Search for the cell housing the specified text and yield its (X, Y) center coordinate. 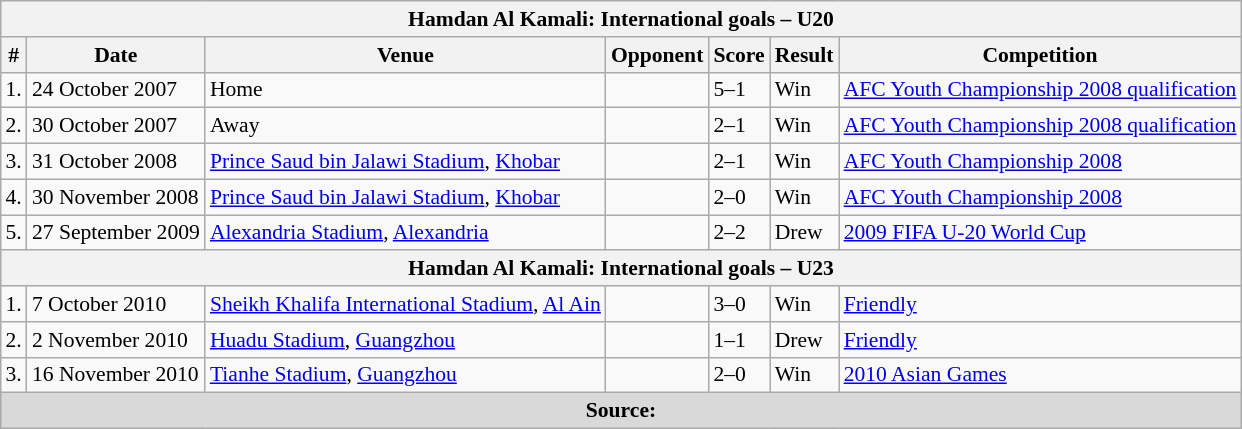
1–1 (738, 339)
Venue (406, 54)
# (14, 54)
30 November 2008 (116, 197)
5. (14, 232)
Alexandria Stadium, Alexandria (406, 232)
2010 Asian Games (1040, 375)
24 October 2007 (116, 90)
27 September 2009 (116, 232)
Opponent (658, 54)
30 October 2007 (116, 126)
2009 FIFA U-20 World Cup (1040, 232)
5–1 (738, 90)
Score (738, 54)
Source: (622, 411)
3–0 (738, 304)
2 November 2010 (116, 339)
2–2 (738, 232)
Huadu Stadium, Guangzhou (406, 339)
Tianhe Stadium, Guangzhou (406, 375)
Sheikh Khalifa International Stadium, Al Ain (406, 304)
Away (406, 126)
Home (406, 90)
31 October 2008 (116, 161)
Hamdan Al Kamali: International goals – U20 (622, 19)
Hamdan Al Kamali: International goals – U23 (622, 268)
Competition (1040, 54)
Date (116, 54)
4. (14, 197)
Result (804, 54)
7 October 2010 (116, 304)
16 November 2010 (116, 375)
